Output the [X, Y] coordinate of the center of the cell containing the given text.  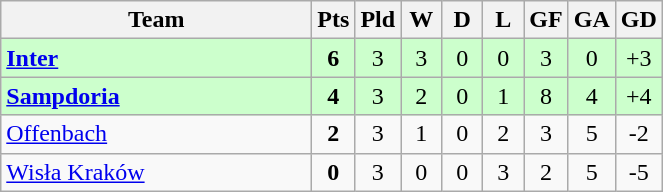
-5 [638, 172]
GD [638, 20]
W [422, 20]
8 [546, 96]
D [462, 20]
6 [334, 58]
Wisła Kraków [156, 172]
L [504, 20]
+4 [638, 96]
GF [546, 20]
Pld [378, 20]
Sampdoria [156, 96]
+3 [638, 58]
Team [156, 20]
-2 [638, 134]
GA [592, 20]
Offenbach [156, 134]
Pts [334, 20]
Inter [156, 58]
